Identify which cell holds the provided text, then report its (x, y) central coordinate. 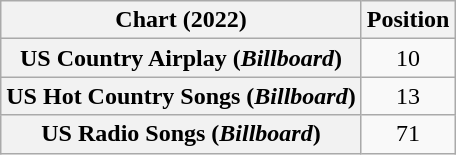
US Country Airplay (Billboard) (181, 58)
13 (408, 96)
71 (408, 134)
US Radio Songs (Billboard) (181, 134)
US Hot Country Songs (Billboard) (181, 96)
Position (408, 20)
Chart (2022) (181, 20)
10 (408, 58)
